Capture the cell that displays the provided text and extract its [X, Y] central coordinate. 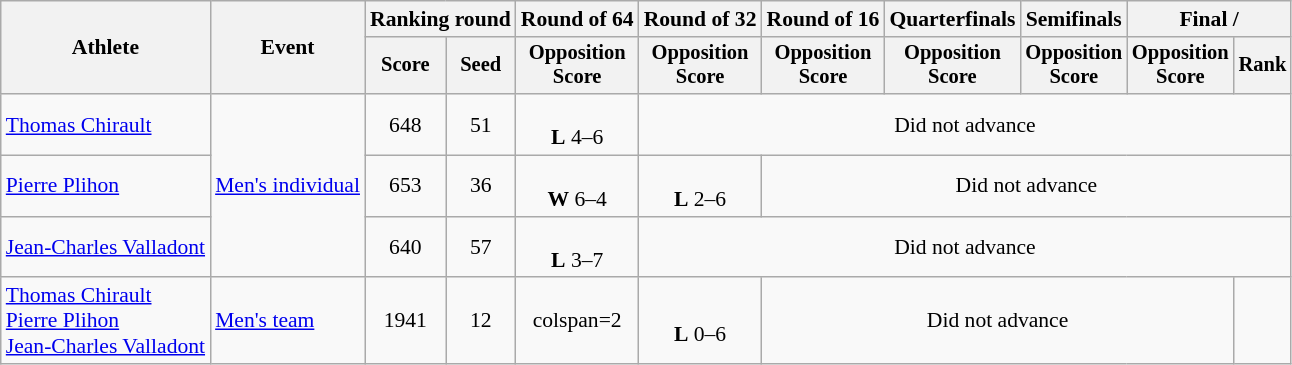
L 3–7 [578, 248]
51 [481, 124]
Thomas Chirault [106, 124]
12 [481, 322]
Round of 32 [700, 19]
36 [481, 186]
L 4–6 [578, 124]
Rank [1263, 66]
1941 [406, 322]
648 [406, 124]
Round of 64 [578, 19]
Men's individual [288, 186]
L 0–6 [700, 322]
57 [481, 248]
Round of 16 [824, 19]
Semifinals [1074, 19]
W 6–4 [578, 186]
Score [406, 66]
640 [406, 248]
Seed [481, 66]
Men's team [288, 322]
Athlete [106, 48]
Thomas ChiraultPierre PlihonJean-Charles Valladont [106, 322]
Quarterfinals [952, 19]
Event [288, 48]
colspan=2 [578, 322]
653 [406, 186]
Final / [1209, 19]
Ranking round [440, 19]
Pierre Plihon [106, 186]
Jean-Charles Valladont [106, 248]
L 2–6 [700, 186]
